Capture the cell that displays the provided text and extract its (x, y) central coordinate. 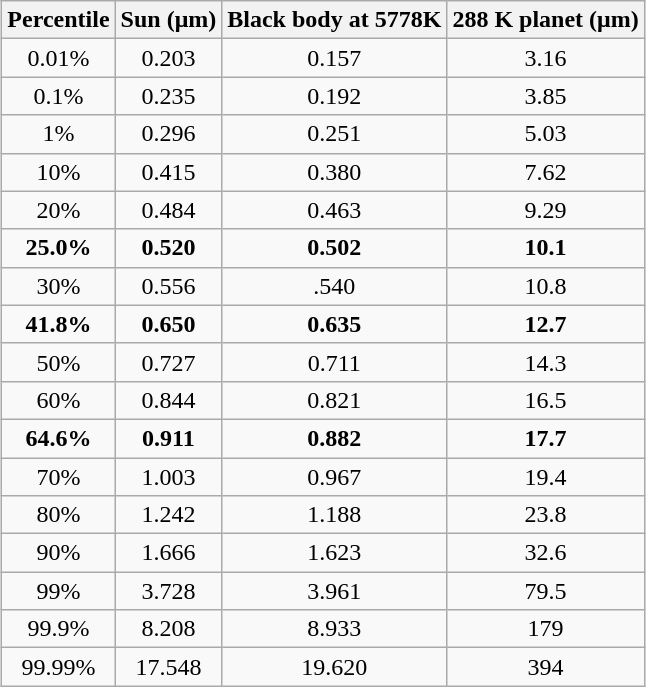
3.16 (546, 58)
394 (546, 667)
32.6 (546, 553)
1.003 (168, 477)
3.728 (168, 591)
1% (58, 134)
0.484 (168, 210)
1.188 (334, 515)
0.463 (334, 210)
70% (58, 477)
1.242 (168, 515)
1.623 (334, 553)
0.380 (334, 172)
9.29 (546, 210)
1.666 (168, 553)
60% (58, 400)
0.203 (168, 58)
0.711 (334, 362)
17.7 (546, 438)
0.296 (168, 134)
0.967 (334, 477)
25.0% (58, 248)
0.821 (334, 400)
16.5 (546, 400)
3.961 (334, 591)
20% (58, 210)
23.8 (546, 515)
50% (58, 362)
0.415 (168, 172)
0.502 (334, 248)
3.85 (546, 96)
0.520 (168, 248)
0.1% (58, 96)
0.01% (58, 58)
179 (546, 629)
0.650 (168, 324)
10.8 (546, 286)
41.8% (58, 324)
10.1 (546, 248)
8.933 (334, 629)
19.4 (546, 477)
Sun (μm) (168, 20)
0.882 (334, 438)
99.99% (58, 667)
90% (58, 553)
64.6% (58, 438)
12.7 (546, 324)
0.192 (334, 96)
0.556 (168, 286)
30% (58, 286)
99.9% (58, 629)
79.5 (546, 591)
80% (58, 515)
288 K planet (μm) (546, 20)
99% (58, 591)
0.911 (168, 438)
Black body at 5778K (334, 20)
.540 (334, 286)
0.251 (334, 134)
8.208 (168, 629)
0.844 (168, 400)
17.548 (168, 667)
5.03 (546, 134)
19.620 (334, 667)
0.157 (334, 58)
0.235 (168, 96)
14.3 (546, 362)
Percentile (58, 20)
7.62 (546, 172)
0.727 (168, 362)
0.635 (334, 324)
10% (58, 172)
